Capture the cell that displays the provided text and extract its (X, Y) central coordinate. 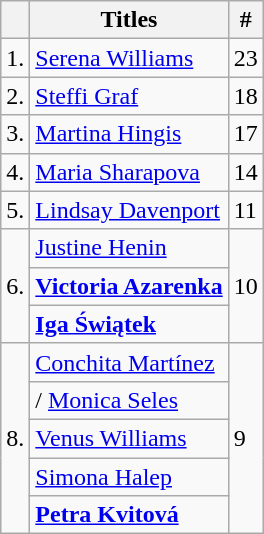
Justine Henin (129, 248)
Petra Kvitová (129, 515)
Simona Halep (129, 477)
5. (16, 210)
6. (16, 286)
Conchita Martínez (129, 362)
/ Monica Seles (129, 400)
4. (16, 172)
Steffi Graf (129, 96)
# (246, 20)
23 (246, 58)
9 (246, 438)
1. (16, 58)
Serena Williams (129, 58)
Martina Hingis (129, 134)
10 (246, 286)
Lindsay Davenport (129, 210)
3. (16, 134)
14 (246, 172)
18 (246, 96)
Venus Williams (129, 438)
2. (16, 96)
Titles (129, 20)
Iga Świątek (129, 324)
11 (246, 210)
17 (246, 134)
Victoria Azarenka (129, 286)
Maria Sharapova (129, 172)
8. (16, 438)
